Find where the given text appears and provide that cell's center as (x, y) coordinate. 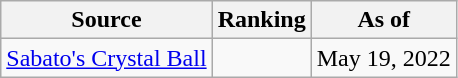
As of (384, 20)
May 19, 2022 (384, 58)
Source (106, 20)
Sabato's Crystal Ball (106, 58)
Ranking (262, 20)
